Output the [X, Y] coordinate of the center of the cell containing the given text.  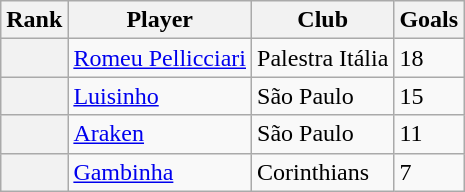
7 [429, 172]
Club [323, 20]
Rank [34, 20]
Araken [160, 134]
Palestra Itália [323, 58]
Romeu Pellicciari [160, 58]
Corinthians [323, 172]
Gambinha [160, 172]
15 [429, 96]
Goals [429, 20]
Luisinho [160, 96]
Player [160, 20]
18 [429, 58]
11 [429, 134]
